Detect which cell encompasses the target text, then output its (X, Y) center coordinate. 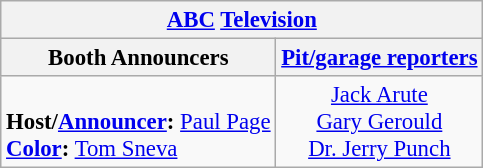
ABC Television (242, 20)
Pit/garage reporters (380, 58)
Booth Announcers (138, 58)
Jack AruteGary GerouldDr. Jerry Punch (380, 122)
Host/Announcer: Paul Page Color: Tom Sneva (138, 122)
